Provide the (x, y) coordinate of the cell's center where the given text is located.  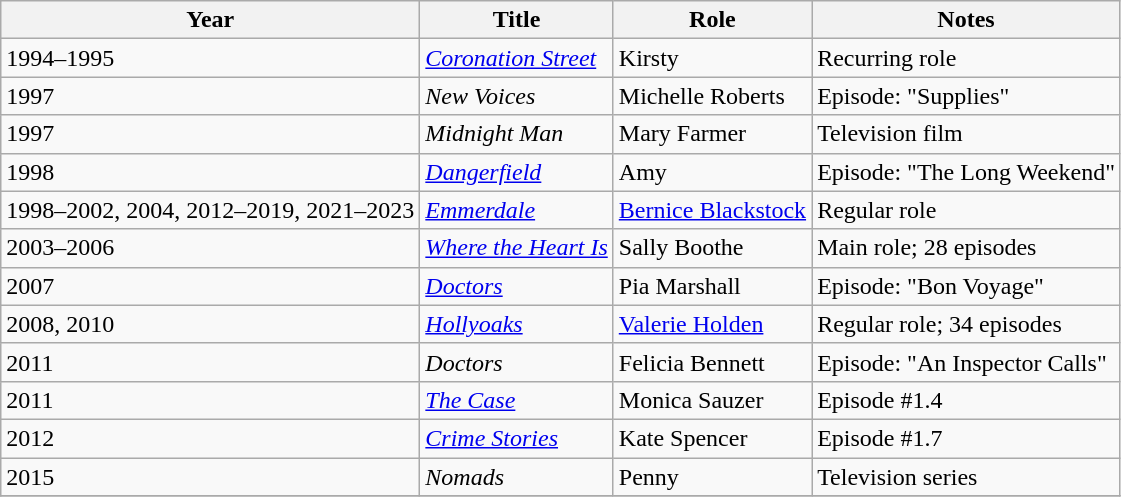
Television film (966, 134)
Where the Heart Is (516, 248)
Crime Stories (516, 438)
2012 (210, 438)
Valerie Holden (712, 324)
Hollyoaks (516, 324)
Penny (712, 477)
Emmerdale (516, 210)
2015 (210, 477)
2007 (210, 286)
Sally Boothe (712, 248)
Pia Marshall (712, 286)
Episode #1.7 (966, 438)
Television series (966, 477)
Regular role; 34 episodes (966, 324)
Kate Spencer (712, 438)
1998–2002, 2004, 2012–2019, 2021–2023 (210, 210)
Recurring role (966, 58)
Regular role (966, 210)
Felicia Bennett (712, 362)
2008, 2010 (210, 324)
Episode: "Supplies" (966, 96)
Title (516, 20)
Michelle Roberts (712, 96)
Nomads (516, 477)
1998 (210, 172)
Notes (966, 20)
Role (712, 20)
Episode: "An Inspector Calls" (966, 362)
1994–1995 (210, 58)
Dangerfield (516, 172)
Coronation Street (516, 58)
Episode #1.4 (966, 400)
Episode: "Bon Voyage" (966, 286)
The Case (516, 400)
Kirsty (712, 58)
Mary Farmer (712, 134)
Year (210, 20)
New Voices (516, 96)
Bernice Blackstock (712, 210)
2003–2006 (210, 248)
Episode: "The Long Weekend" (966, 172)
Monica Sauzer (712, 400)
Main role; 28 episodes (966, 248)
Midnight Man (516, 134)
Amy (712, 172)
